Pinpoint the cell where the given text exists, returning its (X, Y) midpoint coordinate. 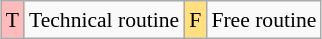
Free routine (264, 20)
Technical routine (104, 20)
F (195, 20)
T (12, 20)
